Locate the cell with the specified text and output its (x, y) center coordinate. 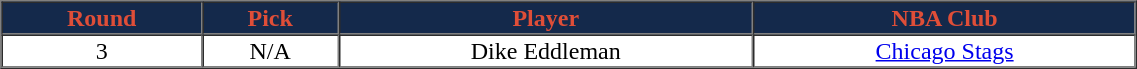
Chicago Stags (944, 50)
Dike Eddleman (546, 50)
3 (102, 50)
Player (546, 18)
Round (102, 18)
N/A (270, 50)
NBA Club (944, 18)
Pick (270, 18)
